Locate the cell with the specified text and output its (X, Y) center coordinate. 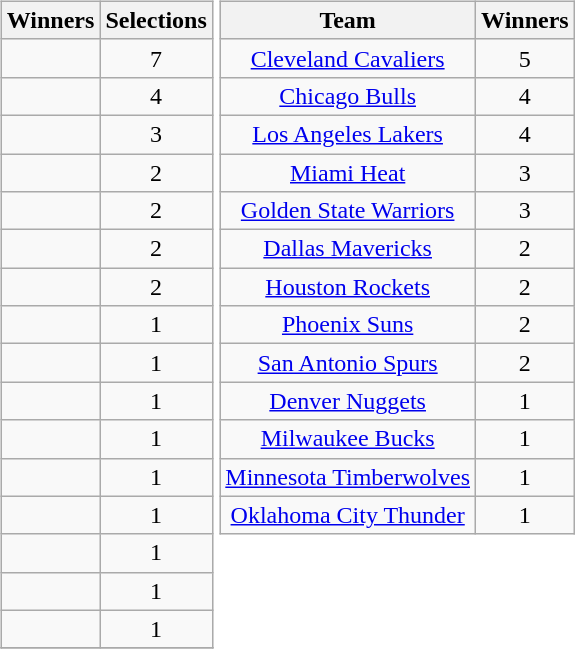
Golden State Warriors (348, 211)
Denver Nuggets (348, 401)
Los Angeles Lakers (348, 134)
Phoenix Suns (348, 325)
5 (526, 58)
Oklahoma City Thunder (348, 515)
7 (156, 58)
Team (348, 20)
Milwaukee Bucks (348, 439)
Selections (156, 20)
San Antonio Spurs (348, 363)
Miami Heat (348, 173)
Cleveland Cavaliers (348, 58)
Dallas Mavericks (348, 249)
Minnesota Timberwolves (348, 477)
Chicago Bulls (348, 96)
Houston Rockets (348, 287)
